Search for the cell housing the specified text and yield its [X, Y] center coordinate. 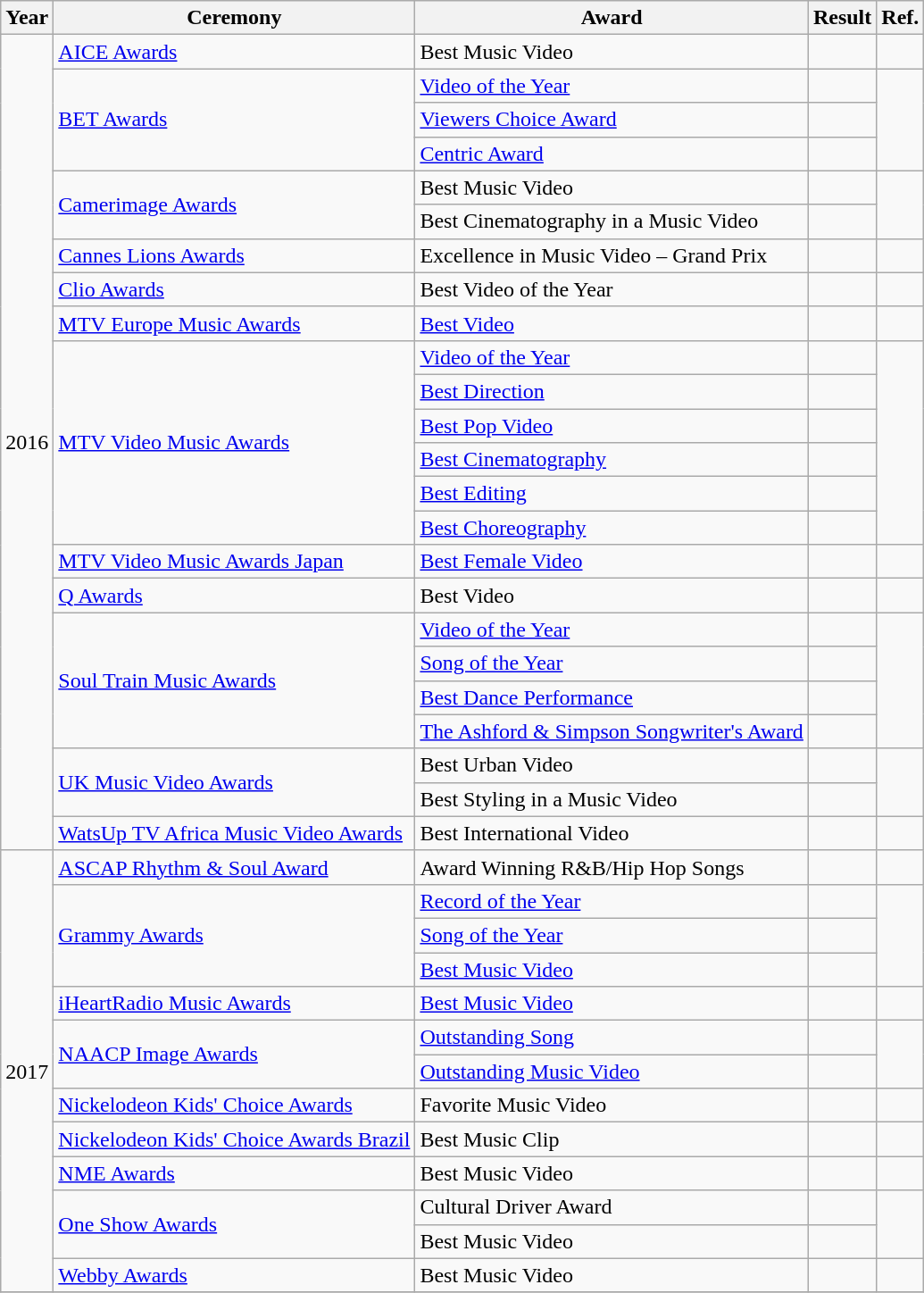
Cannes Lions Awards [234, 255]
2016 [27, 443]
Best Direction [612, 391]
WatsUp TV Africa Music Video Awards [234, 833]
AICE Awards [234, 52]
iHeartRadio Music Awards [234, 1004]
NAACP Image Awards [234, 1055]
Q Awards [234, 596]
Centric Award [612, 154]
MTV Europe Music Awards [234, 323]
Clio Awards [234, 289]
Outstanding Song [612, 1038]
BET Awards [234, 120]
Best Video of the Year [612, 289]
Camerimage Awards [234, 204]
NME Awards [234, 1173]
The Ashford & Simpson Songwriter's Award [612, 731]
Best International Video [612, 833]
MTV Video Music Awards [234, 442]
Webby Awards [234, 1275]
Nickelodeon Kids' Choice Awards [234, 1105]
Nickelodeon Kids' Choice Awards Brazil [234, 1139]
UK Music Video Awards [234, 782]
Favorite Music Video [612, 1105]
Best Female Video [612, 562]
Best Styling in a Music Video [612, 799]
One Show Awards [234, 1224]
Best Cinematography in a Music Video [612, 221]
ASCAP Rhythm & Soul Award [234, 867]
Best Dance Performance [612, 697]
Ref. [900, 18]
Soul Train Music Awards [234, 680]
Best Cinematography [612, 460]
2017 [27, 1072]
Grammy Awards [234, 935]
Best Music Clip [612, 1139]
Award Winning R&B/Hip Hop Songs [612, 867]
Best Editing [612, 494]
Best Choreography [612, 528]
Ceremony [234, 18]
Best Pop Video [612, 426]
Cultural Driver Award [612, 1207]
Excellence in Music Video – Grand Prix [612, 255]
Year [27, 18]
Outstanding Music Video [612, 1072]
Viewers Choice Award [612, 120]
Record of the Year [612, 901]
Award [612, 18]
Result [842, 18]
Best Urban Video [612, 765]
MTV Video Music Awards Japan [234, 562]
